Search for the cell housing the specified text and yield its [X, Y] center coordinate. 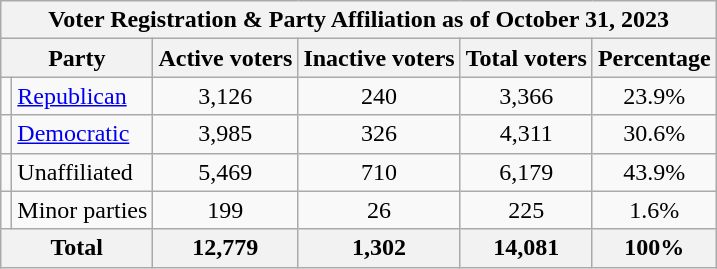
225 [526, 210]
26 [379, 210]
240 [379, 96]
6,179 [526, 172]
199 [226, 210]
100% [654, 248]
5,469 [226, 172]
710 [379, 172]
3,985 [226, 134]
Total voters [526, 58]
43.9% [654, 172]
1.6% [654, 210]
Party [77, 58]
Democratic [82, 134]
14,081 [526, 248]
3,366 [526, 96]
Republican [82, 96]
Minor parties [82, 210]
Unaffiliated [82, 172]
30.6% [654, 134]
1,302 [379, 248]
Total [77, 248]
Percentage [654, 58]
12,779 [226, 248]
Voter Registration & Party Affiliation as of October 31, 2023 [359, 20]
326 [379, 134]
3,126 [226, 96]
Inactive voters [379, 58]
23.9% [654, 96]
4,311 [526, 134]
Active voters [226, 58]
